Capture the cell that displays the provided text and extract its [x, y] central coordinate. 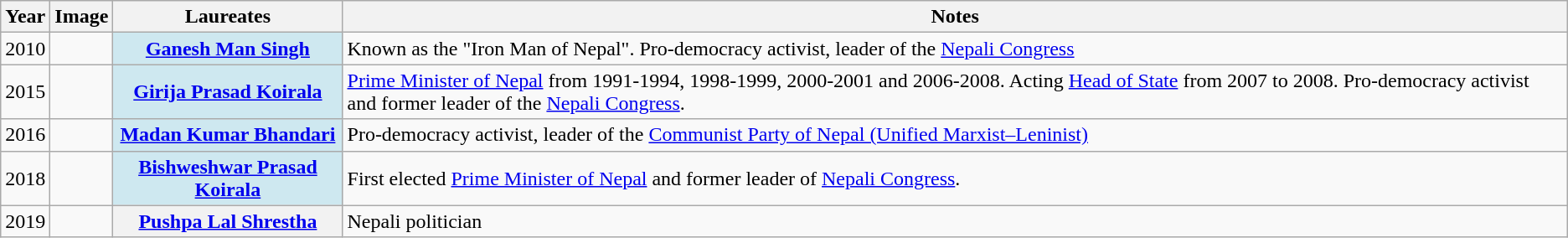
Pushpa Lal Shrestha [228, 221]
Year [25, 17]
2019 [25, 221]
Madan Kumar Bhandari [228, 135]
Known as the "Iron Man of Nepal". Pro-democracy activist, leader of the Nepali Congress [955, 49]
Notes [955, 17]
Ganesh Man Singh [228, 49]
2015 [25, 92]
2010 [25, 49]
2018 [25, 178]
Nepali politician [955, 221]
Girija Prasad Koirala [228, 92]
Bishweshwar Prasad Koirala [228, 178]
First elected Prime Minister of Nepal and former leader of Nepali Congress. [955, 178]
2016 [25, 135]
Pro-democracy activist, leader of the Communist Party of Nepal (Unified Marxist–Leninist) [955, 135]
Image [82, 17]
Laureates [228, 17]
